Return the (X, Y) coordinate for the center point of the cell that contains the specified text.  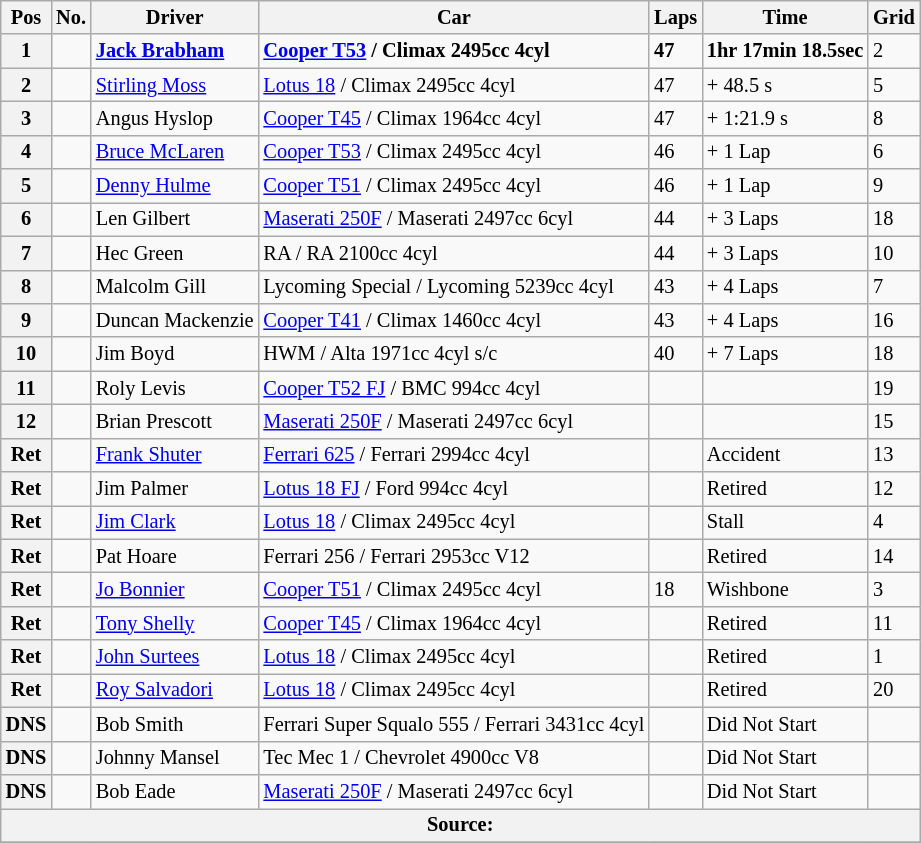
Lotus 18 FJ / Ford 994cc 4cyl (454, 489)
No. (71, 17)
Ferrari 625 / Ferrari 2994cc 4cyl (454, 455)
Bruce McLaren (175, 152)
Bob Smith (175, 724)
19 (894, 388)
+ 48.5 s (785, 85)
Stirling Moss (175, 85)
Time (785, 17)
Laps (676, 17)
1hr 17min 18.5sec (785, 51)
15 (894, 421)
Johnny Mansel (175, 758)
Cooper T41 / Climax 1460cc 4cyl (454, 320)
Tony Shelly (175, 623)
Jim Boyd (175, 354)
Denny Hulme (175, 186)
Duncan Mackenzie (175, 320)
Pos (26, 17)
40 (676, 354)
HWM / Alta 1971cc 4cyl s/c (454, 354)
Jack Brabham (175, 51)
Stall (785, 522)
Hec Green (175, 253)
Len Gilbert (175, 219)
Roy Salvadori (175, 690)
+ 1:21.9 s (785, 118)
Jim Clark (175, 522)
13 (894, 455)
Malcolm Gill (175, 287)
Wishbone (785, 589)
14 (894, 556)
RA / RA 2100cc 4cyl (454, 253)
Tec Mec 1 / Chevrolet 4900cc V8 (454, 758)
Source: (460, 825)
Roly Levis (175, 388)
Accident (785, 455)
16 (894, 320)
Ferrari Super Squalo 555 / Ferrari 3431cc 4cyl (454, 724)
Cooper T52 FJ / BMC 994cc 4cyl (454, 388)
Pat Hoare (175, 556)
Grid (894, 17)
+ 7 Laps (785, 354)
Brian Prescott (175, 421)
Bob Eade (175, 791)
Car (454, 17)
Driver (175, 17)
Frank Shuter (175, 455)
Ferrari 256 / Ferrari 2953cc V12 (454, 556)
Jim Palmer (175, 489)
Angus Hyslop (175, 118)
20 (894, 690)
John Surtees (175, 657)
Jo Bonnier (175, 589)
Lycoming Special / Lycoming 5239cc 4cyl (454, 287)
